Search for the cell housing the specified text and yield its (X, Y) center coordinate. 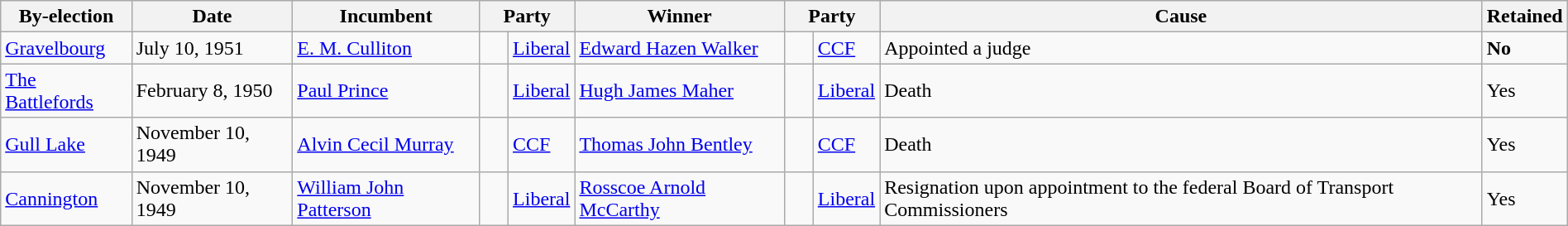
By-election (66, 17)
Winner (680, 17)
Cause (1181, 17)
Appointed a judge (1181, 48)
Rosscoe Arnold McCarthy (680, 199)
Edward Hazen Walker (680, 48)
Hugh James Maher (680, 91)
Gravelbourg (66, 48)
July 10, 1951 (212, 48)
Retained (1525, 17)
Incumbent (386, 17)
February 8, 1950 (212, 91)
Gull Lake (66, 144)
William John Patterson (386, 199)
Cannington (66, 199)
Date (212, 17)
The Battlefords (66, 91)
Thomas John Bentley (680, 144)
No (1525, 48)
Alvin Cecil Murray (386, 144)
Paul Prince (386, 91)
E. M. Culliton (386, 48)
Resignation upon appointment to the federal Board of Transport Commissioners (1181, 199)
